Return the [x, y] coordinate for the center point of the cell that contains the specified text.  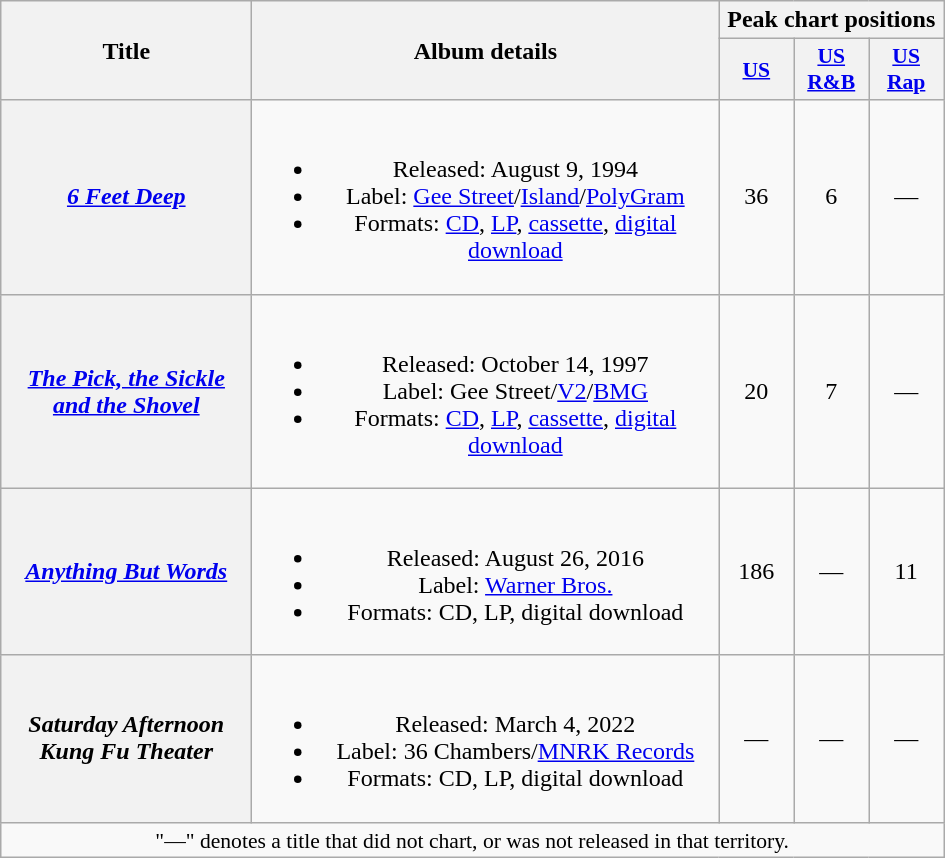
7 [832, 391]
USRap [906, 70]
US R&B [832, 70]
20 [756, 391]
11 [906, 572]
186 [756, 572]
Released: August 26, 2016Label: Warner Bros.Formats: CD, LP, digital download [486, 572]
6 [832, 197]
The Pick, the Sickle and the Shovel [126, 391]
Released: August 9, 1994Label: Gee Street/Island/PolyGramFormats: CD, LP, cassette, digital download [486, 197]
Released: October 14, 1997Label: Gee Street/V2/BMGFormats: CD, LP, cassette, digital download [486, 391]
"—" denotes a title that did not chart, or was not released in that territory. [472, 840]
Anything But Words [126, 572]
Title [126, 50]
36 [756, 197]
Album details [486, 50]
Released: March 4, 2022Label: 36 Chambers/MNRK RecordsFormats: CD, LP, digital download [486, 738]
6 Feet Deep [126, 197]
US [756, 70]
Saturday Afternoon Kung Fu Theater [126, 738]
Peak chart positions [832, 20]
